Scan for the cell matching the given text and deliver its [x, y] coordinate at center. 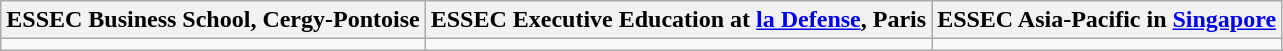
ESSEC Business School, Cergy-Pontoise [213, 20]
ESSEC Executive Education at la Defense, Paris [678, 20]
ESSEC Asia-Pacific in Singapore [1107, 20]
